Return the (X, Y) coordinate for the center point of the cell that contains the specified text.  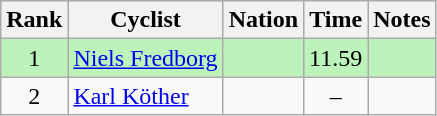
Rank (34, 20)
2 (34, 96)
Cyclist (146, 20)
Karl Köther (146, 96)
11.59 (336, 58)
– (336, 96)
Time (336, 20)
Niels Fredborg (146, 58)
Nation (263, 20)
1 (34, 58)
Notes (402, 20)
